Capture the cell that displays the provided text and extract its [X, Y] central coordinate. 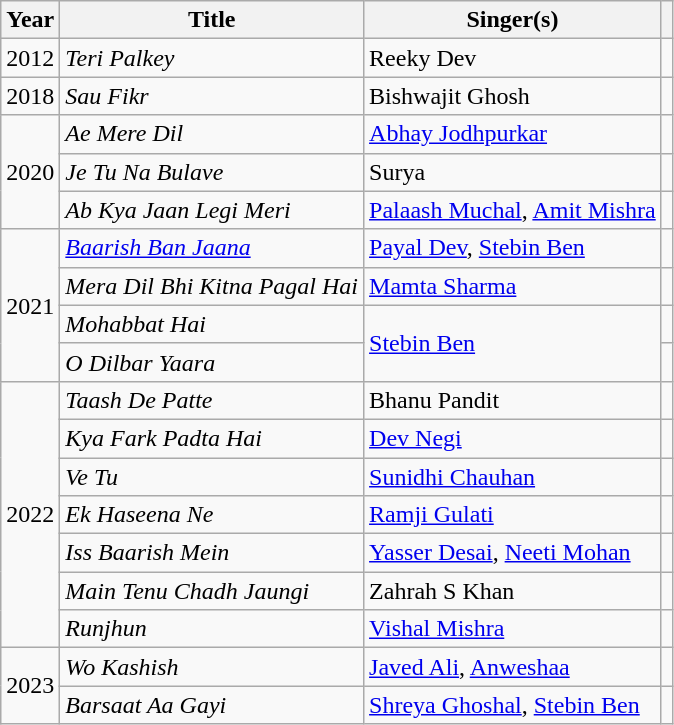
Bhanu Pandit [513, 400]
Runjhun [212, 629]
Teri Palkey [212, 58]
Ramji Gulati [513, 515]
Sau Fikr [212, 96]
Ae Mere Dil [212, 134]
Reeky Dev [513, 58]
Main Tenu Chadh Jaungi [212, 591]
Je Tu Na Bulave [212, 172]
Dev Negi [513, 438]
O Dilbar Yaara [212, 362]
2020 [30, 172]
Singer(s) [513, 20]
Ve Tu [212, 477]
Ek Haseena Ne [212, 515]
Surya [513, 172]
2012 [30, 58]
Abhay Jodhpurkar [513, 134]
Bishwajit Ghosh [513, 96]
Sunidhi Chauhan [513, 477]
Shreya Ghoshal, Stebin Ben [513, 705]
Mohabbat Hai [212, 324]
Barsaat Aa Gayi [212, 705]
Payal Dev, Stebin Ben [513, 248]
Year [30, 20]
Zahrah S Khan [513, 591]
2023 [30, 686]
Javed Ali, Anweshaa [513, 667]
Baarish Ban Jaana [212, 248]
Iss Baarish Mein [212, 553]
Mamta Sharma [513, 286]
Vishal Mishra [513, 629]
Title [212, 20]
2021 [30, 305]
Ab Kya Jaan Legi Meri [212, 210]
Wo Kashish [212, 667]
Mera Dil Bhi Kitna Pagal Hai [212, 286]
Taash De Patte [212, 400]
Stebin Ben [513, 343]
2018 [30, 96]
Yasser Desai, Neeti Mohan [513, 553]
Kya Fark Padta Hai [212, 438]
2022 [30, 514]
Palaash Muchal, Amit Mishra [513, 210]
